Capture the cell that displays the provided text and extract its [x, y] central coordinate. 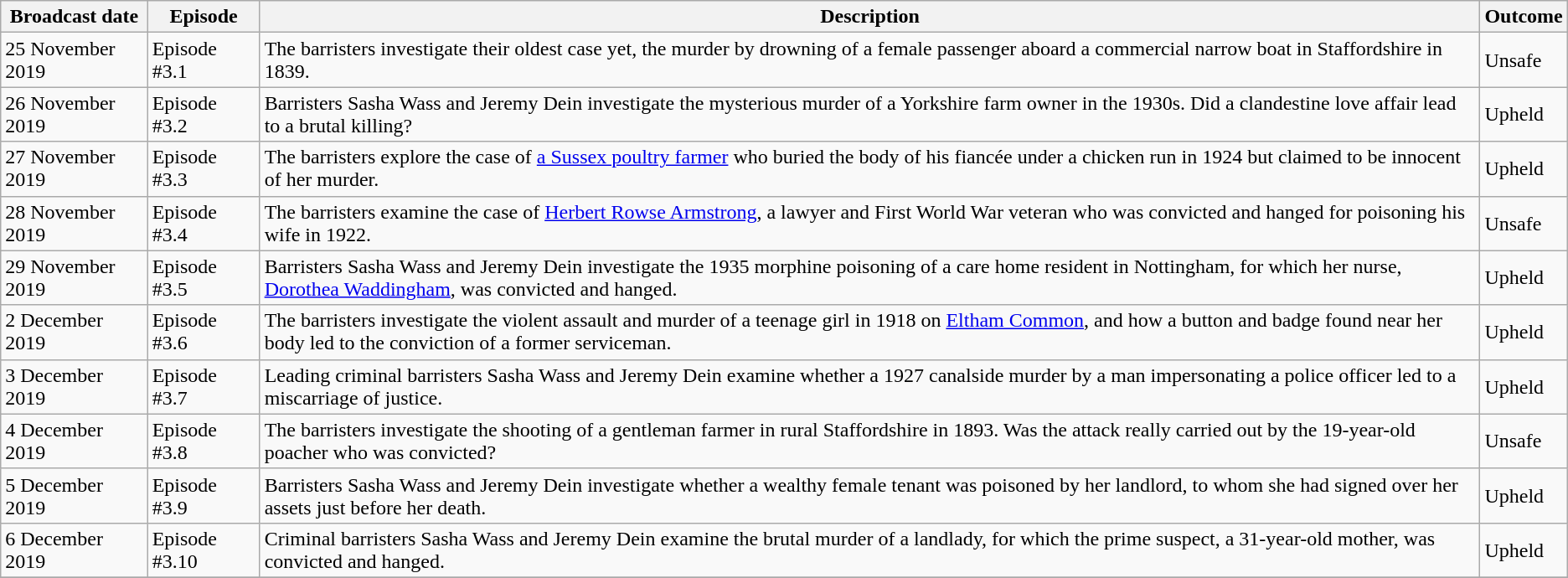
Episode #3.9 [204, 496]
Episode #3.8 [204, 441]
5 December 2019 [74, 496]
Episode #3.7 [204, 387]
25 November 2019 [74, 60]
27 November 2019 [74, 169]
26 November 2019 [74, 114]
2 December 2019 [74, 332]
Episode [204, 17]
Episode #3.1 [204, 60]
Broadcast date [74, 17]
29 November 2019 [74, 278]
6 December 2019 [74, 550]
Outcome [1524, 17]
Description [869, 17]
Episode #3.5 [204, 278]
Episode #3.6 [204, 332]
Episode #3.3 [204, 169]
Episode #3.2 [204, 114]
28 November 2019 [74, 223]
Episode #3.10 [204, 550]
3 December 2019 [74, 387]
Episode #3.4 [204, 223]
4 December 2019 [74, 441]
